For the text-containing cell, return its midpoint in [x, y] coordinate format. 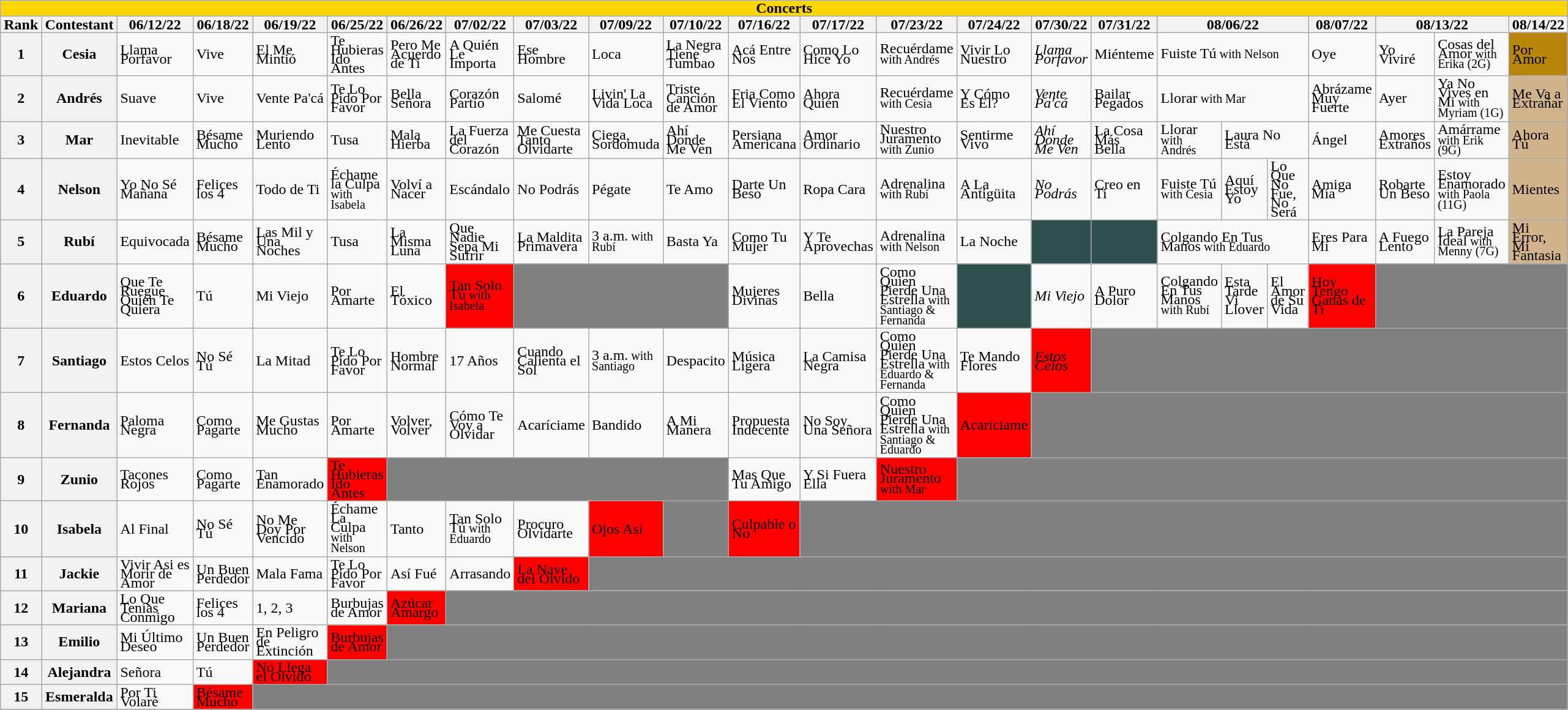
Señora [155, 672]
Ahora Quién [838, 99]
La Negra Tiene Tumbao [695, 54]
La Fuerza del Corazón [480, 140]
Triste Canción de Amor [695, 99]
Hombre Normal [416, 361]
Recuérdame with Andrés [917, 54]
Recuérdame with Cesia [917, 99]
Como Quien Pierde Una Estrella with Santiago & Fernanda [917, 296]
Tan Solo Tú with Isabela [480, 296]
La Maldita Primavera [551, 242]
Vivir Lo Nuestro [994, 54]
Te Mando Flores [994, 361]
Por Ti Volaré [155, 697]
15 [21, 697]
11 [21, 574]
Propuesta Indecente [764, 425]
A Puro Dolor [1124, 296]
07/24/22 [994, 24]
Estoy Enamorado with Paola (11G) [1472, 190]
Corazón Partío [480, 99]
Amiga Mía [1342, 190]
Llorar with Mar [1233, 99]
Cómo Te Voy a Olvidar [480, 425]
Mariana [80, 608]
Ropa Cara [838, 190]
Como Lo Hice Yo [838, 54]
Equivocada [155, 242]
Tanto [416, 529]
Me Gustas Mucho [290, 425]
Creo en Ti [1124, 190]
Oye [1342, 54]
La Camisa Negra [838, 361]
Amores Extraños [1405, 140]
Ciega, Sordomuda [626, 140]
Esmeralda [80, 697]
5 [21, 242]
Mala Fama [290, 574]
Volví a Nacer [416, 190]
El Tóxico [416, 296]
Persiana Americana [764, 140]
Emilio [80, 642]
08/13/22 [1442, 24]
Todo de Ti [290, 190]
Andrés [80, 99]
La Noche [994, 242]
1, 2, 3 [290, 608]
Paloma Negra [155, 425]
La Nave del Olvido [551, 574]
El Amor de Su Vida [1288, 296]
Salomé [551, 99]
Volver, Volver [416, 425]
Ya No Vives en Mi with Myriam (1G) [1472, 99]
Inevitable [155, 140]
Échame la Culpa with Isabela [357, 190]
Ayer [1405, 99]
Como Tu Mujer [764, 242]
Como Quien Pierde Una Estrella with Eduardo & Fernanda [917, 361]
Yo No Sé Mañana [155, 190]
Escándalo [480, 190]
Mientes [1538, 190]
Ojos Así [626, 529]
A Mi Manera [695, 425]
Nuestro Juramento with Zunio [917, 140]
Y Cómo Es El? [994, 99]
Santiago [80, 361]
Mar [80, 140]
Concerts [785, 9]
Nelson [80, 190]
Fernanda [80, 425]
07/17/22 [838, 24]
Laura No Está [1264, 140]
La Pareja Ideal with Menny (7G) [1472, 242]
Así Fué [416, 574]
Y Te Aprovechas [838, 242]
Música Ligera [764, 361]
Mi Error, Mi Fantasia [1538, 242]
El Me Mintió [290, 54]
Cesia [80, 54]
07/10/22 [695, 24]
No Soy Una Señora [838, 425]
Mas Que Tu Amigo [764, 479]
08/07/22 [1342, 24]
Hoy Tengo Ganas de Ti [1342, 296]
06/25/22 [357, 24]
17 Años [480, 361]
06/26/22 [416, 24]
07/02/22 [480, 24]
Sentirme Vivo [994, 140]
Darte Un Beso [764, 190]
Fria Como El Viento [764, 99]
Te Amo [695, 190]
2 [21, 99]
Loca [626, 54]
Al Final [155, 529]
12 [21, 608]
Arrasando [480, 574]
Por Amor [1538, 54]
Tacones Rojos [155, 479]
La Mitad [290, 361]
Robarte Un Beso [1405, 190]
La Misma Luna [416, 242]
Rubí [80, 242]
Bella [838, 296]
A Fuego Lento [1405, 242]
Eduardo [80, 296]
La Cosa Más Bella [1124, 140]
No Llega el Olvido [290, 672]
Nuestro Juramento with Mar [917, 479]
Y Si Fuera Ella [838, 479]
Como Quien Pierde Una Estrella with Santiago & Eduardo [917, 425]
Livin' La Vida Loca [626, 99]
Contestant [80, 24]
Pégate [626, 190]
07/30/22 [1061, 24]
Adrenalina with Rubí [917, 190]
Alejandra [80, 672]
07/09/22 [626, 24]
9 [21, 479]
8 [21, 425]
Lo Que No Fue, No Será [1288, 190]
Bailar Pegados [1124, 99]
Colgando En Tus Manos with Rubí [1189, 296]
Azúcar Amargo [416, 608]
Que Te Ruegue Quien Te Quiera [155, 296]
Échame La Culpa with Nelson [357, 529]
07/23/22 [917, 24]
14 [21, 672]
Despacito [695, 361]
Ese Hombre [551, 54]
Me Cuesta Tanto Olvidarte [551, 140]
No Me Doy Por Vencido [290, 529]
Tan Solo Tú with Eduardo [480, 529]
Yo Viviré [1405, 54]
Adrenalina with Nelson [917, 242]
Eres Para Mí [1342, 242]
Mi Último Deseo [155, 642]
6 [21, 296]
4 [21, 190]
Colgando En Tus Manos with Eduardo [1233, 242]
Vivir Asi es Morir de Amor [155, 574]
Bella Señora [416, 99]
1 [21, 54]
Ahora Tú [1538, 140]
7 [21, 361]
Culpable o No [764, 529]
Zunio [80, 479]
Me Va a Extrañar [1538, 99]
Suave [155, 99]
Que Nadie Sepa Mi Sufrir [480, 242]
Rank [21, 24]
Las Mil y Una Noches [290, 242]
Jackie [80, 574]
Fuiste Tú with Nelson [1233, 54]
Ángel [1342, 140]
06/12/22 [155, 24]
Aquí Estoy Yo [1244, 190]
Mala Hierba [416, 140]
Fuiste Tú with Cesia [1189, 190]
Isabela [80, 529]
Tan Enamorado [290, 479]
07/31/22 [1124, 24]
07/03/22 [551, 24]
Cosas del Amor with Erika (2G) [1472, 54]
13 [21, 642]
A La Antigüita [994, 190]
06/19/22 [290, 24]
3 [21, 140]
3 a.m. with Santiago [626, 361]
Abrázame Muy Fuerte [1342, 99]
Pero Me Acuerdo de Ti [416, 54]
Llorar with Andrés [1189, 140]
06/18/22 [223, 24]
Cuando Calienta el Sol [551, 361]
Amor Ordinario [838, 140]
Esta Tarde Vi Llover [1244, 296]
08/14/22 [1538, 24]
A Quién Le Importa [480, 54]
Miénteme [1124, 54]
Bandido [626, 425]
Lo Que Tenías Conmigo [155, 608]
Acá Entre Nos [764, 54]
Amárrame with Erik (9G) [1472, 140]
Muriendo Lento [290, 140]
08/06/22 [1233, 24]
07/16/22 [764, 24]
3 a.m. with Rubí [626, 242]
10 [21, 529]
En Peligro de Extinción [290, 642]
Mujeres Divinas [764, 296]
Basta Ya [695, 242]
Procuro Olvidarte [551, 529]
